Search for the cell housing the specified text and yield its [x, y] center coordinate. 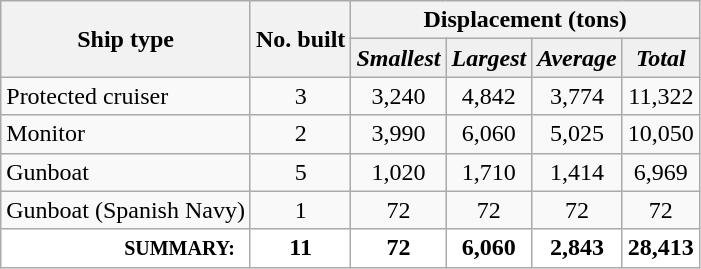
11 [300, 248]
Ship type [126, 39]
Monitor [126, 134]
Gunboat (Spanish Navy) [126, 210]
4,842 [489, 96]
6,969 [660, 172]
10,050 [660, 134]
3 [300, 96]
3,990 [398, 134]
No. built [300, 39]
Average [578, 58]
Smallest [398, 58]
1,020 [398, 172]
3,240 [398, 96]
3,774 [578, 96]
Largest [489, 58]
Gunboat [126, 172]
SUMMARY: [126, 248]
1,710 [489, 172]
Protected cruiser [126, 96]
1 [300, 210]
28,413 [660, 248]
5,025 [578, 134]
11,322 [660, 96]
5 [300, 172]
Total [660, 58]
2 [300, 134]
1,414 [578, 172]
2,843 [578, 248]
Displacement (tons) [525, 20]
